Detect which cell encompasses the target text, then output its [x, y] center coordinate. 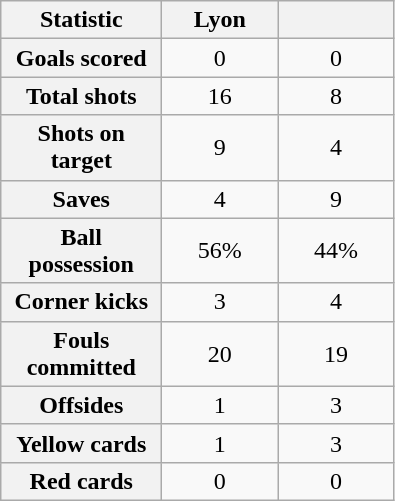
20 [220, 354]
Ball possession [82, 250]
Fouls committed [82, 354]
8 [336, 96]
Lyon [220, 20]
Goals scored [82, 58]
Corner kicks [82, 302]
19 [336, 354]
Total shots [82, 96]
Offsides [82, 405]
Shots on target [82, 148]
56% [220, 250]
Red cards [82, 481]
Yellow cards [82, 443]
Statistic [82, 20]
44% [336, 250]
Saves [82, 199]
16 [220, 96]
